Pinpoint the cell where the given text exists, returning its [x, y] midpoint coordinate. 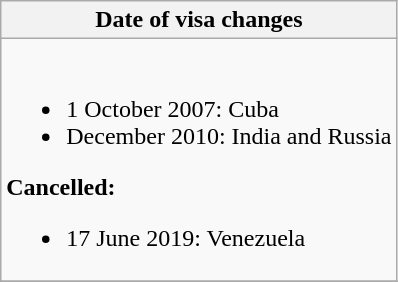
1 October 2007: CubaDecember 2010: India and RussiaCancelled:17 June 2019: Venezuela [199, 160]
Date of visa changes [199, 20]
